Locate the cell with the specified text and output its [X, Y] center coordinate. 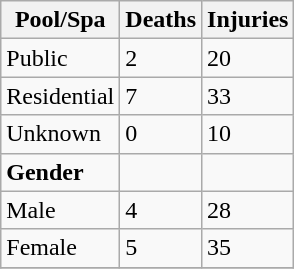
35 [248, 248]
Unknown [60, 134]
10 [248, 134]
5 [161, 248]
Male [60, 210]
Gender [60, 172]
Residential [60, 96]
Female [60, 248]
0 [161, 134]
Injuries [248, 20]
7 [161, 96]
28 [248, 210]
Public [60, 58]
2 [161, 58]
Pool/Spa [60, 20]
33 [248, 96]
4 [161, 210]
Deaths [161, 20]
20 [248, 58]
